Locate the cell with the specified text and output its (x, y) center coordinate. 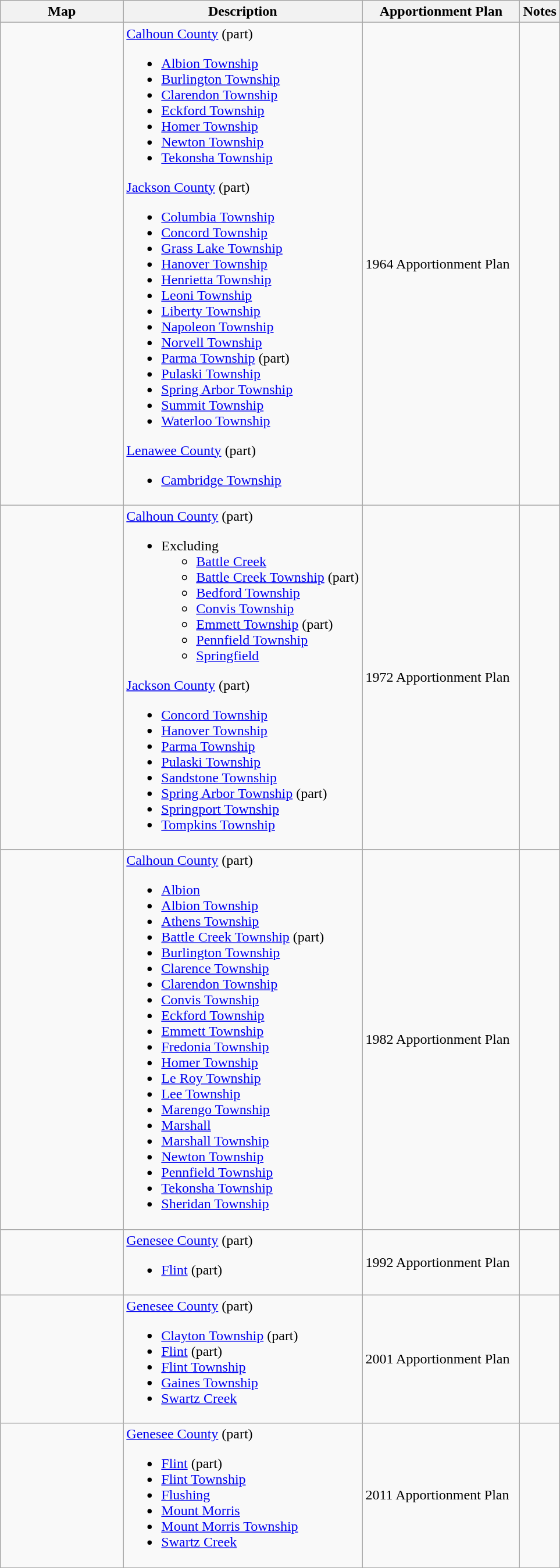
Genesee County (part)Clayton Township (part)Flint (part)Flint TownshipGaines TownshipSwartz Creek (243, 1359)
1992 Apportionment Plan (441, 1262)
1982 Apportionment Plan (441, 1039)
2011 Apportionment Plan (441, 1495)
1964 Apportionment Plan (441, 264)
Description (243, 12)
1972 Apportionment Plan (441, 678)
Notes (540, 12)
Genesee County (part)Flint (part) (243, 1262)
Apportionment Plan (441, 12)
Genesee County (part)Flint (part)Flint TownshipFlushingMount MorrisMount Morris TownshipSwartz Creek (243, 1495)
Map (62, 12)
2001 Apportionment Plan (441, 1359)
